Output the (x, y) coordinate of the center of the cell containing the given text.  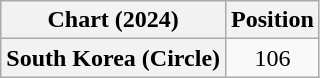
Chart (2024) (114, 20)
South Korea (Circle) (114, 58)
106 (273, 58)
Position (273, 20)
